Return [x, y] of the center of cell containing provided text 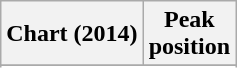
Peakposition [189, 34]
Chart (2014) [72, 34]
